Return [x, y] of the center of cell containing provided text 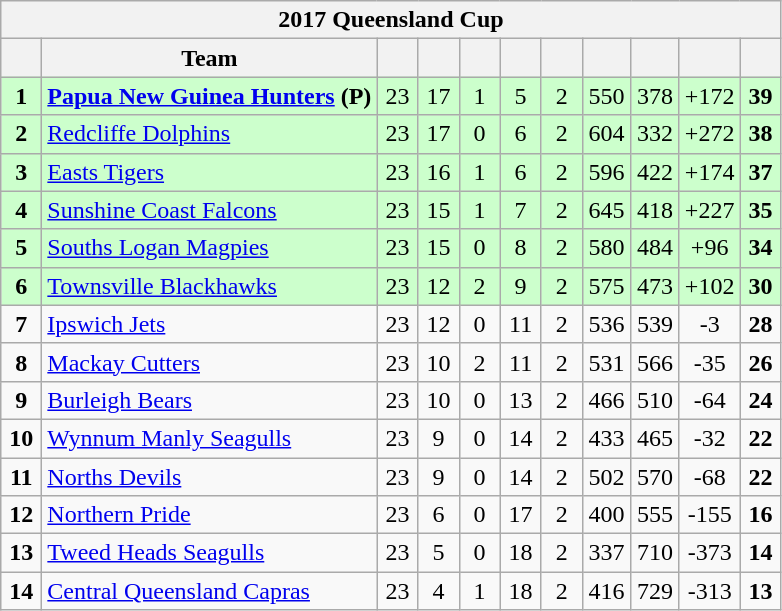
580 [606, 248]
Team [210, 58]
35 [760, 210]
Northern Pride [210, 515]
2017 Queensland Cup [391, 20]
536 [606, 324]
-68 [710, 477]
710 [656, 553]
-35 [710, 362]
422 [656, 172]
+96 [710, 248]
416 [606, 591]
38 [760, 134]
Redcliffe Dolphins [210, 134]
Easts Tigers [210, 172]
510 [656, 400]
Wynnum Manly Seagulls [210, 438]
566 [656, 362]
604 [606, 134]
-313 [710, 591]
+172 [710, 96]
575 [606, 286]
+227 [710, 210]
Norths Devils [210, 477]
Mackay Cutters [210, 362]
-3 [710, 324]
30 [760, 286]
+272 [710, 134]
332 [656, 134]
418 [656, 210]
37 [760, 172]
337 [606, 553]
378 [656, 96]
-373 [710, 553]
645 [606, 210]
465 [656, 438]
3 [22, 172]
-155 [710, 515]
Papua New Guinea Hunters (P) [210, 96]
550 [606, 96]
26 [760, 362]
596 [606, 172]
531 [606, 362]
Townsville Blackhawks [210, 286]
400 [606, 515]
502 [606, 477]
570 [656, 477]
-32 [710, 438]
433 [606, 438]
473 [656, 286]
466 [606, 400]
555 [656, 515]
Central Queensland Capras [210, 591]
28 [760, 324]
34 [760, 248]
484 [656, 248]
+102 [710, 286]
Ipswich Jets [210, 324]
-64 [710, 400]
Souths Logan Magpies [210, 248]
Tweed Heads Seagulls [210, 553]
729 [656, 591]
24 [760, 400]
Sunshine Coast Falcons [210, 210]
Burleigh Bears [210, 400]
+174 [710, 172]
39 [760, 96]
539 [656, 324]
